Return the [x, y] coordinate for the center point of the cell that contains the specified text.  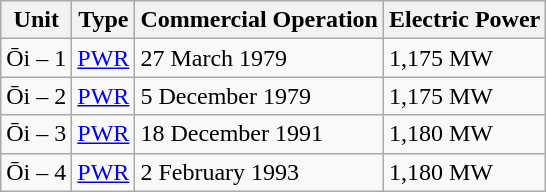
Ōi – 2 [36, 96]
Unit [36, 20]
2 February 1993 [260, 172]
18 December 1991 [260, 134]
Ōi – 3 [36, 134]
Electric Power [464, 20]
5 December 1979 [260, 96]
Ōi – 1 [36, 58]
27 March 1979 [260, 58]
Type [104, 20]
Ōi – 4 [36, 172]
Commercial Operation [260, 20]
